Extract the (X, Y) coordinate from the center of the cell holding the provided text.  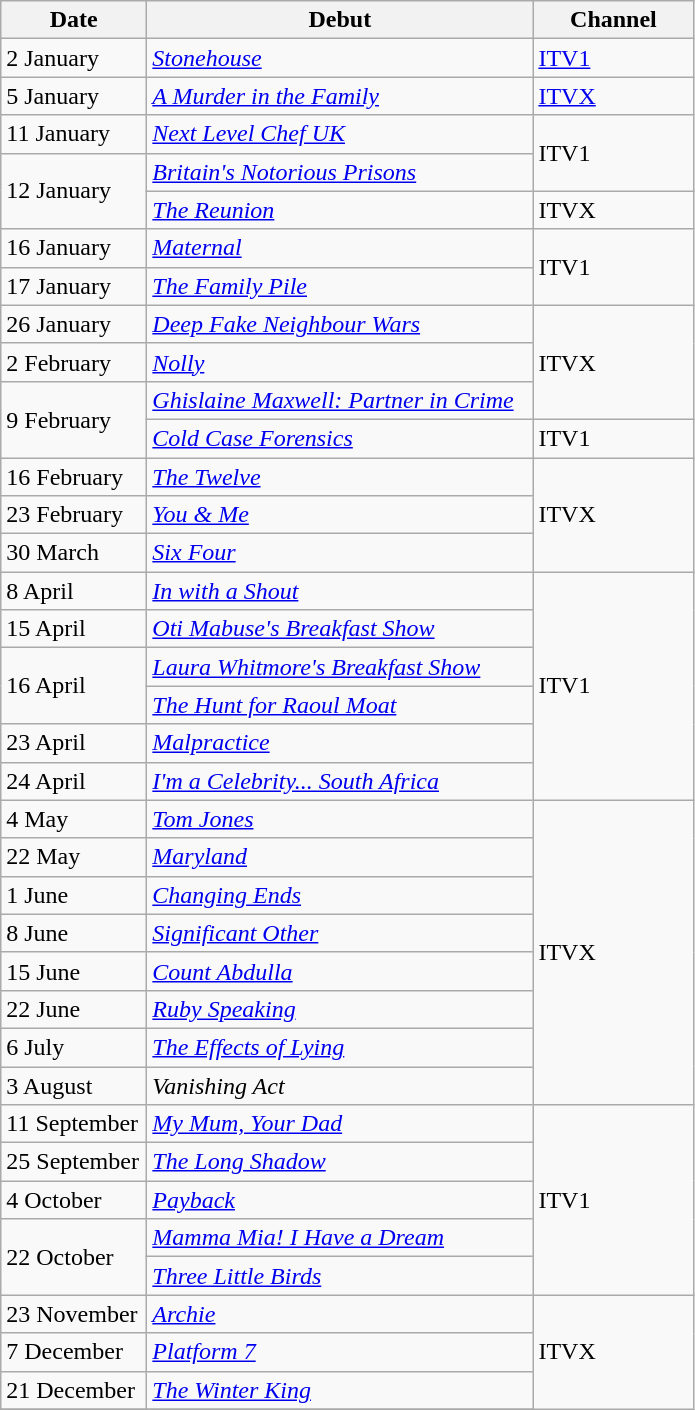
Tom Jones (340, 819)
22 June (74, 1009)
Ghislaine Maxwell: Partner in Crime (340, 400)
Significant Other (340, 933)
Date (74, 20)
My Mum, Your Dad (340, 1124)
The Effects of Lying (340, 1047)
22 May (74, 857)
The Family Pile (340, 286)
The Reunion (340, 210)
15 June (74, 971)
Deep Fake Neighbour Wars (340, 324)
Laura Whitmore's Breakfast Show (340, 667)
Archie (340, 1314)
1 June (74, 895)
A Murder in the Family (340, 96)
Payback (340, 1200)
Count Abdulla (340, 971)
26 January (74, 324)
Britain's Notorious Prisons (340, 172)
The Hunt for Raoul Moat (340, 705)
8 April (74, 591)
Changing Ends (340, 895)
You & Me (340, 515)
8 June (74, 933)
5 January (74, 96)
Ruby Speaking (340, 1009)
11 September (74, 1124)
Channel (614, 20)
Next Level Chef UK (340, 134)
11 January (74, 134)
17 January (74, 286)
The Twelve (340, 477)
23 April (74, 743)
3 August (74, 1085)
9 February (74, 419)
30 March (74, 553)
I'm a Celebrity... South Africa (340, 781)
The Long Shadow (340, 1162)
Malpractice (340, 743)
Oti Mabuse's Breakfast Show (340, 629)
In with a Shout (340, 591)
Maternal (340, 248)
Maryland (340, 857)
2 January (74, 58)
16 April (74, 686)
Platform 7 (340, 1352)
Nolly (340, 362)
Three Little Birds (340, 1276)
21 December (74, 1390)
Stonehouse (340, 58)
2 February (74, 362)
23 February (74, 515)
16 January (74, 248)
24 April (74, 781)
Debut (340, 20)
25 September (74, 1162)
15 April (74, 629)
22 October (74, 1257)
7 December (74, 1352)
Six Four (340, 553)
Cold Case Forensics (340, 438)
16 February (74, 477)
6 July (74, 1047)
4 October (74, 1200)
23 November (74, 1314)
Mamma Mia! I Have a Dream (340, 1238)
12 January (74, 191)
Vanishing Act (340, 1085)
The Winter King (340, 1390)
4 May (74, 819)
